Search for the cell housing the specified text and yield its (X, Y) center coordinate. 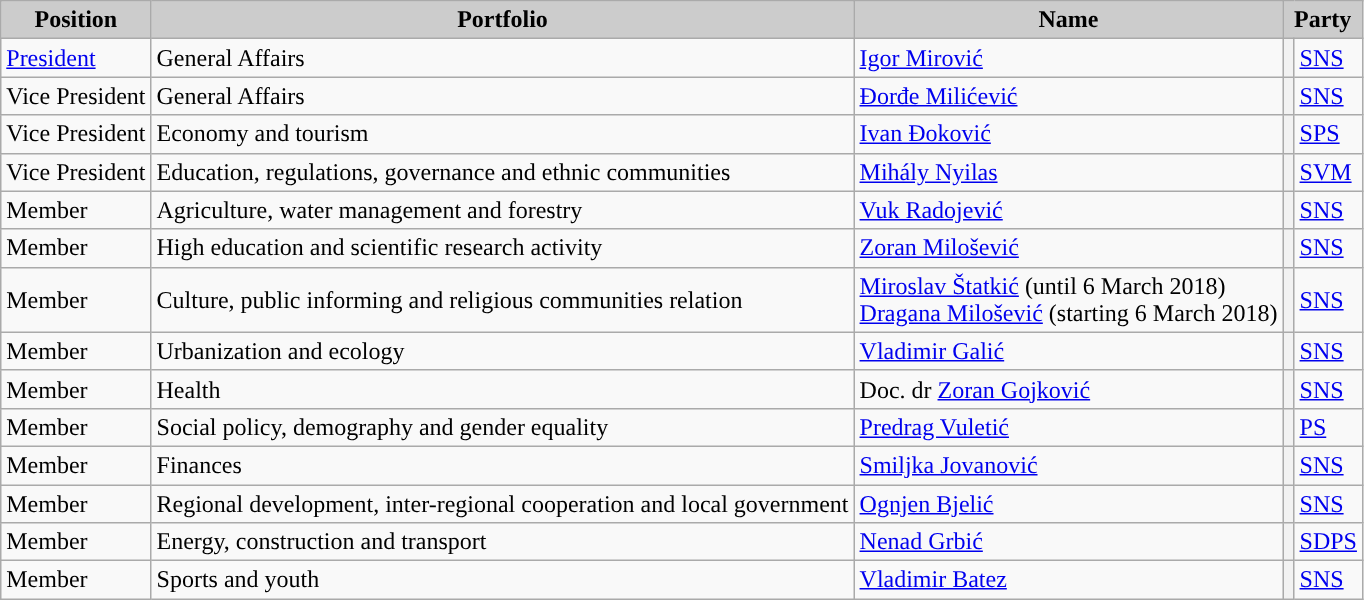
Igor Mirović (1068, 58)
Social policy, demography and gender equality (502, 427)
Sports and youth (502, 580)
Nenad Grbić (1068, 542)
SPS (1328, 134)
Economy and tourism (502, 134)
Đorđe Milićević (1068, 96)
Agriculture, water management and forestry (502, 210)
SDPS (1328, 542)
Miroslav Štatkić (until 6 March 2018)Dragana Milošević (starting 6 March 2018) (1068, 300)
Ivan Đoković (1068, 134)
Mihály Nyilas (1068, 172)
Vladimir Batez (1068, 580)
Position (76, 20)
PS (1328, 427)
Vuk Radojević (1068, 210)
President (76, 58)
Ognjen Bjelić (1068, 503)
Energy, construction and transport (502, 542)
Smiljka Jovanović (1068, 465)
Education, regulations, governance and ethnic communities (502, 172)
Urbanization and ecology (502, 351)
SVM (1328, 172)
Regional development, inter-regional cooperation and local government (502, 503)
Health (502, 389)
Finances (502, 465)
Vladimir Galić (1068, 351)
Culture, public informing and religious communities relation (502, 300)
High education and scientific research activity (502, 248)
Name (1068, 20)
Predrag Vuletić (1068, 427)
Zoran Milošević (1068, 248)
Party (1323, 20)
Doc. dr Zoran Gojković (1068, 389)
Portfolio (502, 20)
